Scan for the cell matching the given text and deliver its (X, Y) coordinate at center. 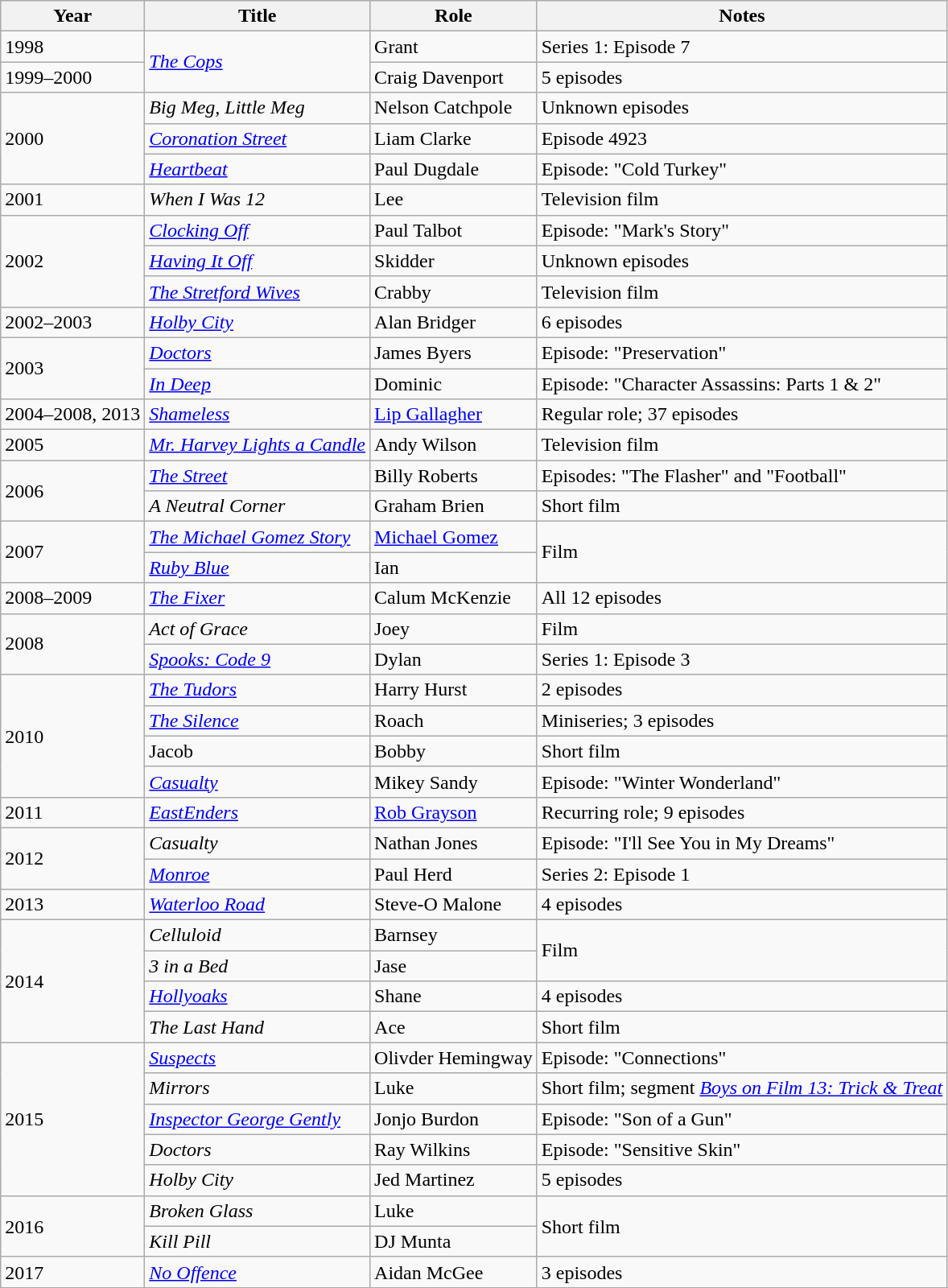
Paul Dugdale (454, 169)
Jed Martinez (454, 1180)
2006 (72, 491)
Series 1: Episode 3 (742, 659)
Inspector George Gently (258, 1119)
Hollyoaks (258, 997)
Harry Hurst (454, 690)
The Silence (258, 720)
Billy Roberts (454, 476)
Rob Grayson (454, 812)
Lee (454, 200)
Nathan Jones (454, 843)
The Last Hand (258, 1027)
All 12 episodes (742, 598)
EastEnders (258, 812)
Episode: "Sensitive Skin" (742, 1150)
Barnsey (454, 935)
2008 (72, 644)
A Neutral Corner (258, 506)
Nelson Catchpole (454, 108)
Heartbeat (258, 169)
Jonjo Burdon (454, 1119)
2016 (72, 1226)
1999–2000 (72, 77)
Ruby Blue (258, 568)
Dylan (454, 659)
Jase (454, 966)
Regular role; 37 episodes (742, 415)
Alan Bridger (454, 322)
DJ Munta (454, 1241)
Suspects (258, 1058)
The Michael Gomez Story (258, 537)
Graham Brien (454, 506)
2011 (72, 812)
Calum McKenzie (454, 598)
Act of Grace (258, 629)
2003 (72, 368)
Title (258, 16)
Notes (742, 16)
6 episodes (742, 322)
Episode: "Connections" (742, 1058)
Coronation Street (258, 138)
Role (454, 16)
2002–2003 (72, 322)
Episode: "I'll See You in My Dreams" (742, 843)
Olivder Hemingway (454, 1058)
3 in a Bed (258, 966)
1998 (72, 47)
Skidder (454, 261)
2012 (72, 858)
Series 1: Episode 7 (742, 47)
Short film; segment Boys on Film 13: Trick & Treat (742, 1088)
Clocking Off (258, 230)
2001 (72, 200)
Episode: "Son of a Gun" (742, 1119)
Shane (454, 997)
2008–2009 (72, 598)
2002 (72, 261)
Michael Gomez (454, 537)
In Deep (258, 384)
Episode: "Mark's Story" (742, 230)
2004–2008, 2013 (72, 415)
Having It Off (258, 261)
Ray Wilkins (454, 1150)
Dominic (454, 384)
Crabby (454, 291)
Mr. Harvey Lights a Candle (258, 445)
Ace (454, 1027)
Episode: "Character Assassins: Parts 1 & 2" (742, 384)
Paul Herd (454, 873)
Episode: "Winter Wonderland" (742, 782)
3 episodes (742, 1272)
Big Meg, Little Meg (258, 108)
Ian (454, 568)
Aidan McGee (454, 1272)
2007 (72, 552)
2 episodes (742, 690)
Episode: "Preservation" (742, 353)
No Offence (258, 1272)
Mikey Sandy (454, 782)
2015 (72, 1119)
The Tudors (258, 690)
Jacob (258, 751)
The Stretford Wives (258, 291)
Recurring role; 9 episodes (742, 812)
2017 (72, 1272)
Miniseries; 3 episodes (742, 720)
Liam Clarke (454, 138)
Joey (454, 629)
Shameless (258, 415)
Bobby (454, 751)
Grant (454, 47)
2005 (72, 445)
Celluloid (258, 935)
The Street (258, 476)
James Byers (454, 353)
Mirrors (258, 1088)
Paul Talbot (454, 230)
Episodes: "The Flasher" and "Football" (742, 476)
Andy Wilson (454, 445)
2013 (72, 905)
Kill Pill (258, 1241)
Waterloo Road (258, 905)
Series 2: Episode 1 (742, 873)
2010 (72, 736)
Roach (454, 720)
Lip Gallagher (454, 415)
When I Was 12 (258, 200)
2014 (72, 981)
The Cops (258, 62)
Episode 4923 (742, 138)
Craig Davenport (454, 77)
Steve-O Malone (454, 905)
Year (72, 16)
Broken Glass (258, 1211)
Episode: "Cold Turkey" (742, 169)
Spooks: Code 9 (258, 659)
2000 (72, 138)
The Fixer (258, 598)
Monroe (258, 873)
